Identify which cell holds the provided text, then report its [x, y] central coordinate. 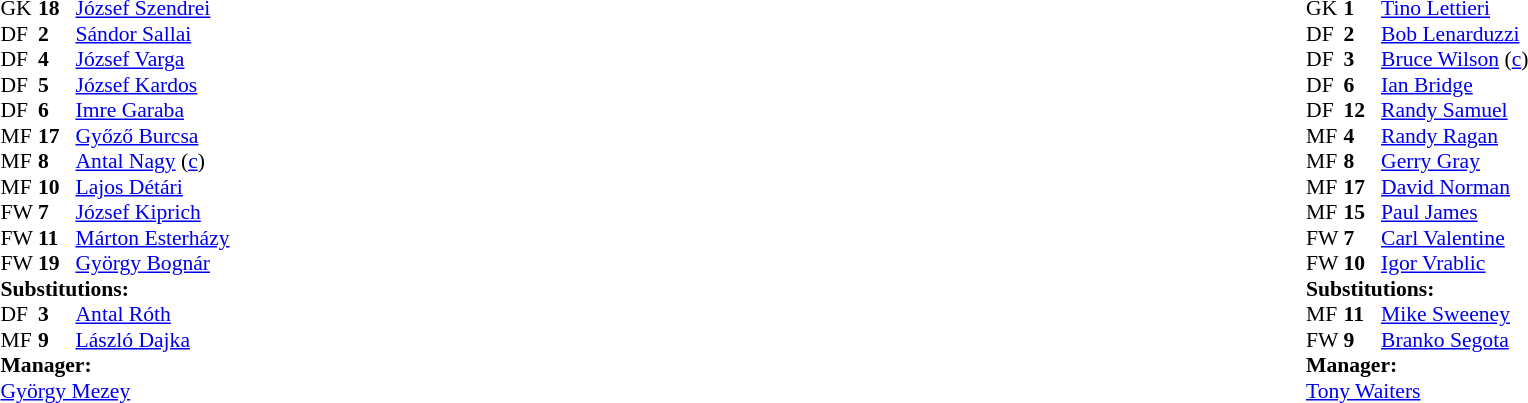
Ian Bridge [1454, 85]
József Kiprich [153, 213]
Randy Samuel [1454, 111]
Gerry Gray [1454, 161]
5 [57, 85]
László Dajka [153, 340]
György Bognár [153, 263]
Antal Róth [153, 315]
József Kardos [153, 85]
Igor Vrablic [1454, 263]
József Varga [153, 59]
Paul James [1454, 213]
Győző Burcsa [153, 136]
David Norman [1454, 187]
Randy Ragan [1454, 136]
Imre Garaba [153, 111]
19 [57, 263]
Mike Sweeney [1454, 315]
Carl Valentine [1454, 238]
Antal Nagy (c) [153, 161]
Lajos Détári [153, 187]
Márton Esterházy [153, 238]
15 [1363, 213]
Sándor Sallai [153, 34]
Branko Segota [1454, 340]
Bruce Wilson (c) [1454, 59]
12 [1363, 111]
Bob Lenarduzzi [1454, 34]
